Extract the [x, y] coordinate from the center of the cell holding the provided text.  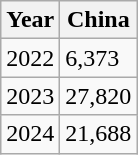
2022 [30, 58]
21,688 [98, 134]
Year [30, 20]
2024 [30, 134]
2023 [30, 96]
China [98, 20]
6,373 [98, 58]
27,820 [98, 96]
